Detect which cell encompasses the target text, then output its (x, y) center coordinate. 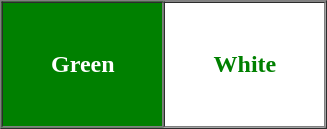
Green (84, 65)
White (245, 65)
